Find where the given text appears and provide that cell's center as [X, Y] coordinate. 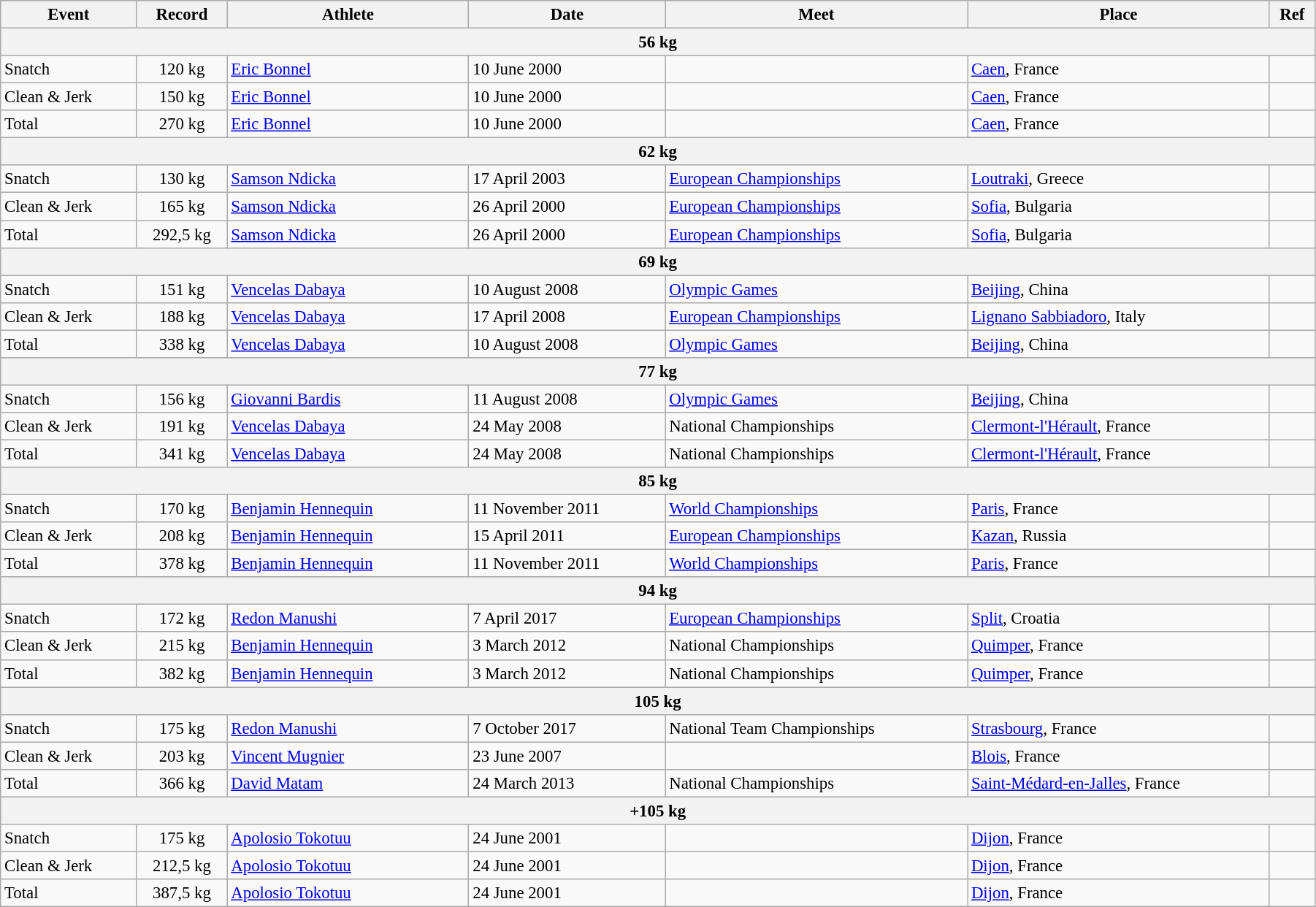
156 kg [182, 399]
Split, Croatia [1119, 619]
382 kg [182, 673]
292,5 kg [182, 234]
Record [182, 15]
378 kg [182, 564]
120 kg [182, 69]
203 kg [182, 756]
150 kg [182, 97]
11 August 2008 [567, 399]
Kazan, Russia [1119, 536]
215 kg [182, 646]
69 kg [658, 261]
56 kg [658, 42]
17 April 2003 [567, 179]
National Team Championships [816, 728]
17 April 2008 [567, 316]
24 March 2013 [567, 784]
Meet [816, 15]
7 April 2017 [567, 619]
Lignano Sabbiadoro, Italy [1119, 316]
165 kg [182, 207]
130 kg [182, 179]
23 June 2007 [567, 756]
387,5 kg [182, 893]
212,5 kg [182, 865]
105 kg [658, 701]
366 kg [182, 784]
Event [69, 15]
62 kg [658, 152]
Vincent Mugnier [348, 756]
David Matam [348, 784]
Saint-Médard-en-Jalles, France [1119, 784]
208 kg [182, 536]
Athlete [348, 15]
172 kg [182, 619]
170 kg [182, 509]
151 kg [182, 289]
Place [1119, 15]
191 kg [182, 426]
94 kg [658, 591]
7 October 2017 [567, 728]
Date [567, 15]
85 kg [658, 481]
Loutraki, Greece [1119, 179]
338 kg [182, 344]
188 kg [182, 316]
15 April 2011 [567, 536]
Blois, France [1119, 756]
+105 kg [658, 811]
77 kg [658, 372]
Strasbourg, France [1119, 728]
341 kg [182, 453]
Ref [1292, 15]
270 kg [182, 124]
Giovanni Bardis [348, 399]
